Determine the (X, Y) coordinate at the center of the cell enclosing the given text.  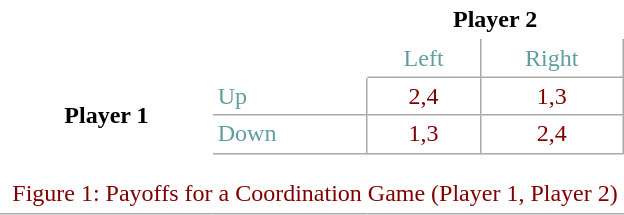
Up (290, 96)
Figure 1: Payoffs for a Coordination Game (Player 1, Player 2) (312, 194)
Left (424, 58)
Player 2 (495, 20)
Right (552, 58)
Player 1 (106, 115)
Down (290, 134)
